Pinpoint the cell where the given text exists, returning its (X, Y) midpoint coordinate. 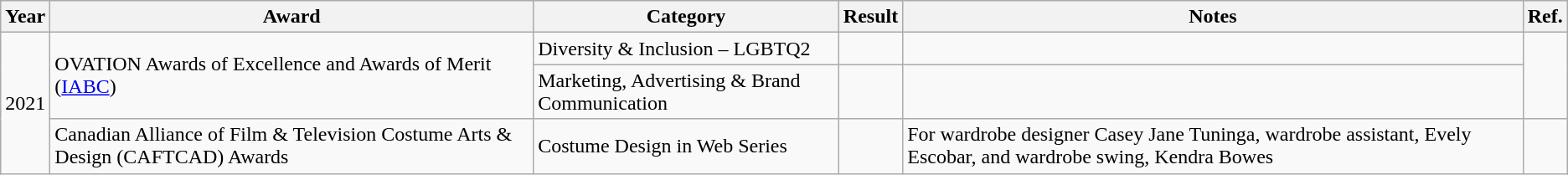
Marketing, Advertising & Brand Communication (687, 92)
Year (25, 17)
Notes (1213, 17)
Canadian Alliance of Film & Television Costume Arts & Design (CAFTCAD) Awards (291, 146)
Costume Design in Web Series (687, 146)
Category (687, 17)
Award (291, 17)
Ref. (1545, 17)
Diversity & Inclusion – LGBTQ2 (687, 49)
OVATION Awards of Excellence and Awards of Merit (IABC) (291, 75)
Result (870, 17)
2021 (25, 103)
For wardrobe designer Casey Jane Tuninga, wardrobe assistant, Evely Escobar, and wardrobe swing, Kendra Bowes (1213, 146)
